From the cell containing the given text, extract its center point as (X, Y) coordinate. 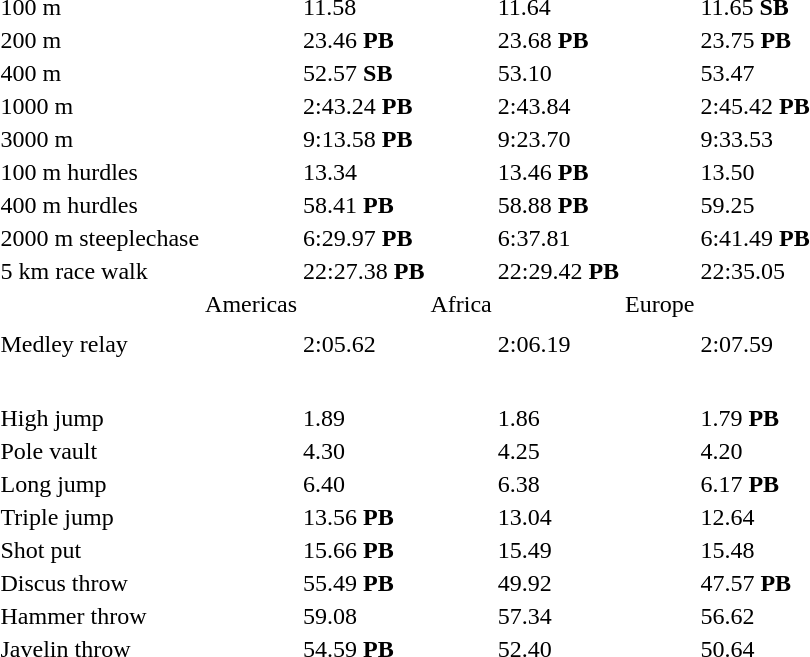
58.88 PB (558, 205)
59.08 (364, 616)
1.89 (364, 418)
13.34 (364, 172)
Europe (660, 344)
6:29.97 PB (364, 238)
15.49 (558, 550)
55.49 PB (364, 583)
1.86 (558, 418)
53.10 (558, 73)
23.68 PB (558, 40)
22:29.42 PB (558, 271)
23.46 PB (364, 40)
2:43.24 PB (364, 106)
58.41 PB (364, 205)
6:37.81 (558, 238)
9:23.70 (558, 139)
52.57 SB (364, 73)
22:27.38 PB (364, 271)
13.56 PB (364, 517)
57.34 (558, 616)
9:13.58 PB (364, 139)
13.04 (558, 517)
Africa (461, 344)
13.46 PB (558, 172)
2:05.62 (364, 344)
6.38 (558, 484)
Americas (252, 344)
49.92 (558, 583)
4.25 (558, 451)
4.30 (364, 451)
2:43.84 (558, 106)
15.66 PB (364, 550)
6.40 (364, 484)
2:06.19 (558, 344)
